Locate the cell with the specified text and output its [x, y] center coordinate. 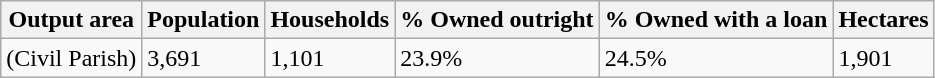
23.9% [497, 58]
Population [204, 20]
% Owned with a loan [716, 20]
3,691 [204, 58]
(Civil Parish) [72, 58]
Households [330, 20]
1,101 [330, 58]
1,901 [884, 58]
% Owned outright [497, 20]
Output area [72, 20]
24.5% [716, 58]
Hectares [884, 20]
